Search for the cell housing the specified text and yield its [X, Y] center coordinate. 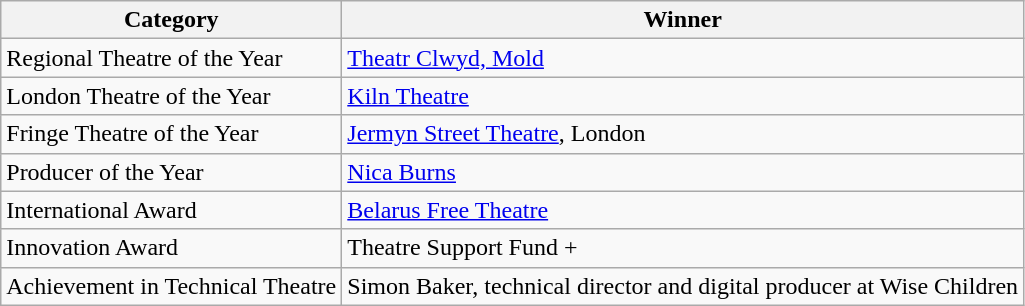
Theatr Clwyd, Mold [683, 58]
International Award [172, 210]
Simon Baker, technical director and digital producer at Wise Children [683, 286]
Achievement in Technical Theatre [172, 286]
Jermyn Street Theatre, London [683, 134]
Kiln Theatre [683, 96]
Winner [683, 20]
Innovation Award [172, 248]
Theatre Support Fund + [683, 248]
London Theatre of the Year [172, 96]
Regional Theatre of the Year [172, 58]
Category [172, 20]
Nica Burns [683, 172]
Belarus Free Theatre [683, 210]
Producer of the Year [172, 172]
Fringe Theatre of the Year [172, 134]
